Identify which cell holds the provided text, then report its (X, Y) central coordinate. 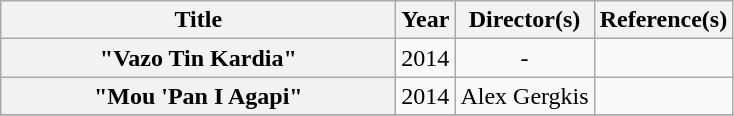
Alex Gergkis (524, 96)
Year (426, 20)
Director(s) (524, 20)
Title (198, 20)
"Mou 'Pan I Agapi" (198, 96)
"Vazo Tin Kardia" (198, 58)
- (524, 58)
Reference(s) (664, 20)
